Identify which cell holds the provided text, then report its (X, Y) central coordinate. 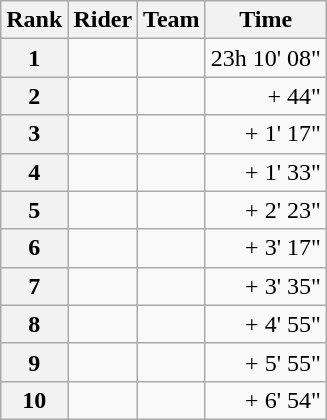
+ 1' 33" (266, 172)
Team (172, 20)
Rider (103, 20)
Time (266, 20)
+ 3' 35" (266, 286)
10 (34, 400)
7 (34, 286)
4 (34, 172)
+ 1' 17" (266, 134)
+ 4' 55" (266, 324)
+ 5' 55" (266, 362)
+ 2' 23" (266, 210)
5 (34, 210)
9 (34, 362)
1 (34, 58)
23h 10' 08" (266, 58)
+ 3' 17" (266, 248)
2 (34, 96)
Rank (34, 20)
+ 6' 54" (266, 400)
6 (34, 248)
3 (34, 134)
+ 44" (266, 96)
8 (34, 324)
